Identify which cell holds the provided text, then report its [X, Y] central coordinate. 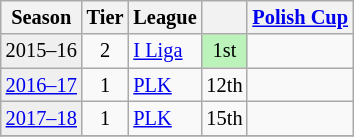
2016–17 [42, 85]
2 [106, 51]
2015–16 [42, 51]
Polish Cup [300, 17]
Tier [106, 17]
12th [225, 85]
15th [225, 118]
1st [225, 51]
League [164, 17]
2017–18 [42, 118]
Season [42, 17]
I Liga [164, 51]
